Return the (x, y) coordinate for the center point of the cell that contains the specified text.  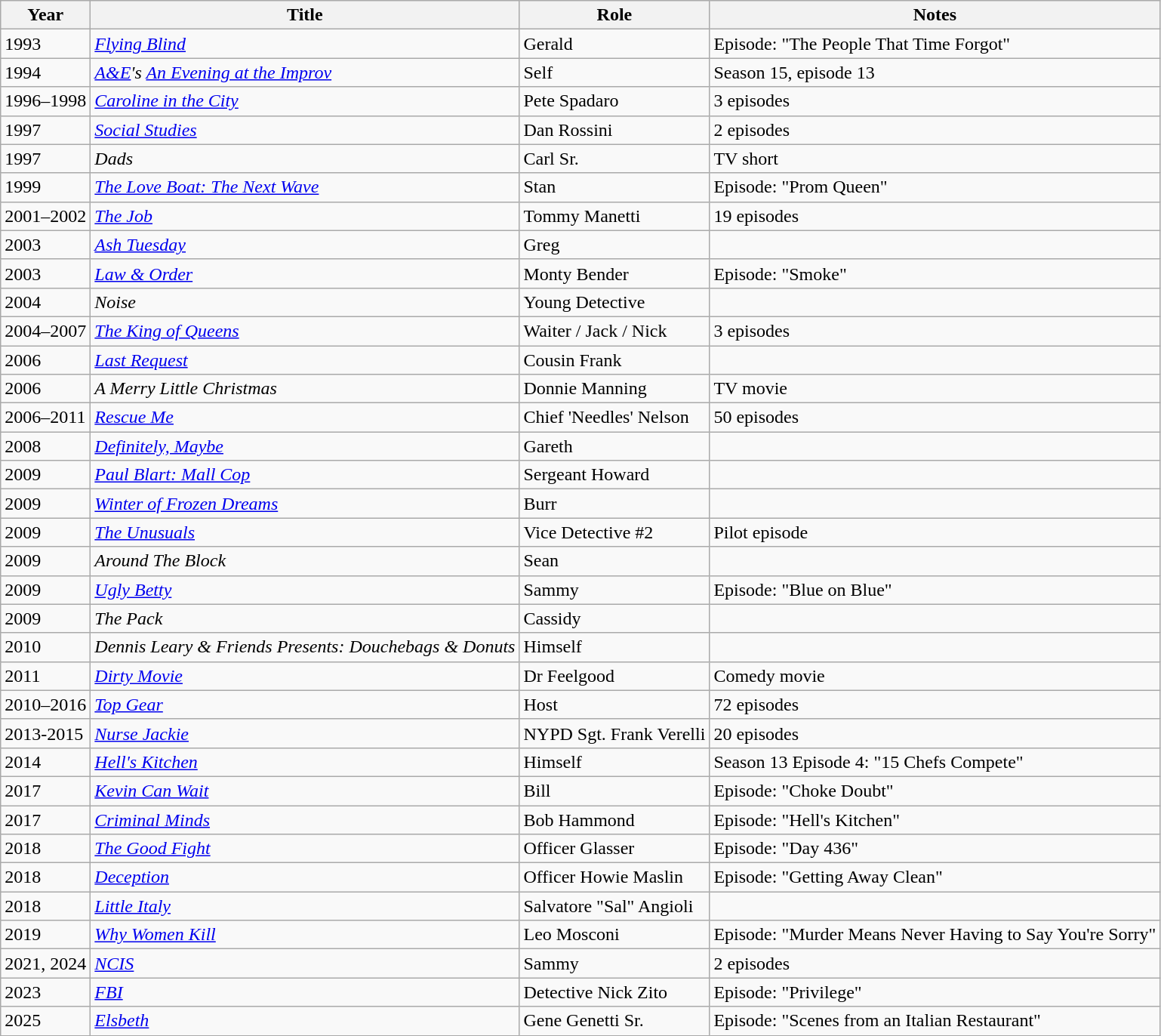
2006–2011 (45, 418)
Flying Blind (305, 44)
The Unusuals (305, 532)
Season 13 Episode 4: "15 Chefs Compete" (935, 762)
1993 (45, 44)
2014 (45, 762)
Episode: "Day 436" (935, 849)
Gene Genetti Sr. (614, 1021)
Chief 'Needles' Nelson (614, 418)
Social Studies (305, 130)
Greg (614, 245)
The Job (305, 216)
Little Italy (305, 906)
Episode: "Choke Doubt" (935, 791)
Dads (305, 159)
19 episodes (935, 216)
Notes (935, 15)
Host (614, 705)
A Merry Little Christmas (305, 389)
A&E's An Evening at the Improv (305, 72)
2021, 2024 (45, 964)
2010 (45, 647)
Tommy Manetti (614, 216)
Hell's Kitchen (305, 762)
Gerald (614, 44)
50 episodes (935, 418)
The King of Queens (305, 331)
Dennis Leary & Friends Presents: Douchebags & Donuts (305, 647)
Young Detective (614, 302)
Sean (614, 561)
Comedy movie (935, 676)
Episode: "Privilege" (935, 992)
NCIS (305, 964)
Episode: "The People That Time Forgot" (935, 44)
2013-2015 (45, 733)
Year (45, 15)
Ugly Betty (305, 590)
Rescue Me (305, 418)
2010–2016 (45, 705)
Episode: "Hell's Kitchen" (935, 819)
1999 (45, 187)
Around The Block (305, 561)
Monty Bender (614, 273)
Top Gear (305, 705)
TV short (935, 159)
Waiter / Jack / Nick (614, 331)
1996–1998 (45, 101)
Sergeant Howard (614, 475)
Salvatore "Sal" Angioli (614, 906)
The Pack (305, 618)
Dan Rossini (614, 130)
Season 15, episode 13 (935, 72)
Gareth (614, 446)
Episode: "Blue on Blue" (935, 590)
Burr (614, 504)
Cassidy (614, 618)
Caroline in the City (305, 101)
TV movie (935, 389)
Last Request (305, 360)
Bob Hammond (614, 819)
Noise (305, 302)
Donnie Manning (614, 389)
Elsbeth (305, 1021)
Episode: "Getting Away Clean" (935, 877)
2011 (45, 676)
2023 (45, 992)
Bill (614, 791)
Pete Spadaro (614, 101)
Self (614, 72)
Episode: "Smoke" (935, 273)
Episode: "Scenes from an Italian Restaurant" (935, 1021)
Leo Mosconi (614, 935)
Cousin Frank (614, 360)
Title (305, 15)
2025 (45, 1021)
Why Women Kill (305, 935)
Winter of Frozen Dreams (305, 504)
Dirty Movie (305, 676)
Deception (305, 877)
Paul Blart: Mall Cop (305, 475)
1994 (45, 72)
Stan (614, 187)
2019 (45, 935)
Officer Glasser (614, 849)
20 episodes (935, 733)
Law & Order (305, 273)
Definitely, Maybe (305, 446)
2008 (45, 446)
Episode: "Murder Means Never Having to Say You're Sorry" (935, 935)
Nurse Jackie (305, 733)
FBI (305, 992)
Vice Detective #2 (614, 532)
Pilot episode (935, 532)
Criminal Minds (305, 819)
Officer Howie Maslin (614, 877)
Kevin Can Wait (305, 791)
Episode: "Prom Queen" (935, 187)
The Good Fight (305, 849)
2001–2002 (45, 216)
Dr Feelgood (614, 676)
2004 (45, 302)
Carl Sr. (614, 159)
The Love Boat: The Next Wave (305, 187)
2004–2007 (45, 331)
Role (614, 15)
72 episodes (935, 705)
Detective Nick Zito (614, 992)
NYPD Sgt. Frank Verelli (614, 733)
Ash Tuesday (305, 245)
